For the text-containing cell, return its midpoint in [X, Y] coordinate format. 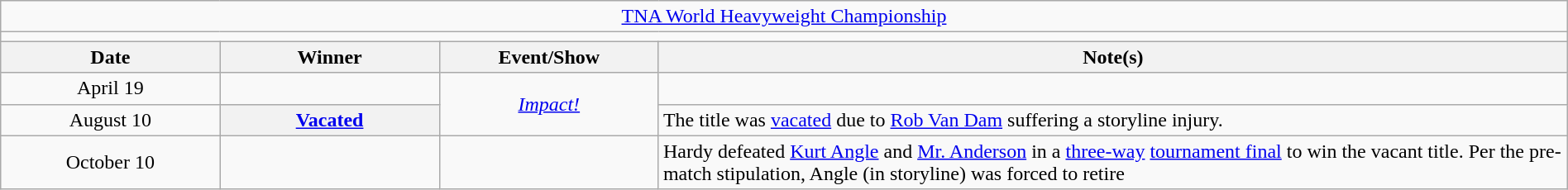
Winner [329, 57]
October 10 [111, 162]
Vacated [329, 120]
Event/Show [549, 57]
Impact! [549, 104]
April 19 [111, 88]
TNA World Heavyweight Championship [784, 17]
Note(s) [1113, 57]
The title was vacated due to Rob Van Dam suffering a storyline injury. [1113, 120]
August 10 [111, 120]
Date [111, 57]
